Return (X, Y) of the center of cell containing provided text 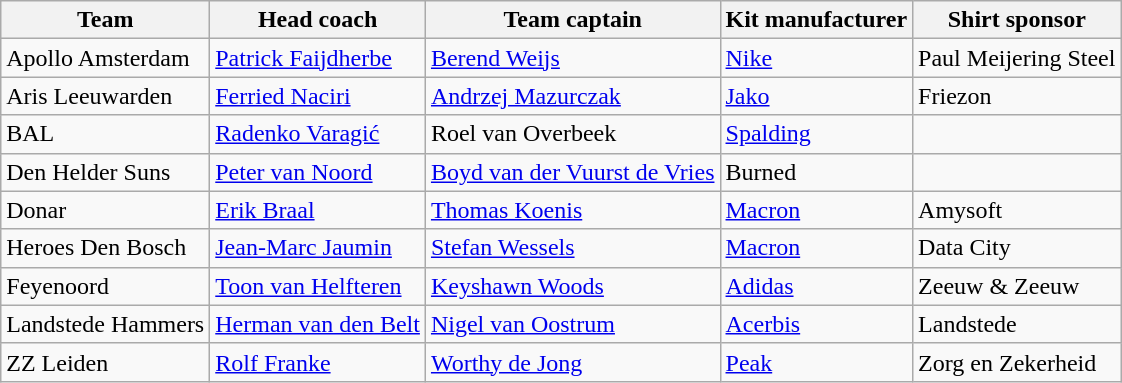
Rolf Franke (318, 362)
Paul Meijering Steel (1017, 58)
Herman van den Belt (318, 324)
ZZ Leiden (106, 362)
Landstede (1017, 324)
BAL (106, 134)
Nigel van Oostrum (572, 324)
Amysoft (1017, 210)
Patrick Faijdherbe (318, 58)
Andrzej Mazurczak (572, 96)
Toon van Helfteren (318, 286)
Landstede Hammers (106, 324)
Shirt sponsor (1017, 20)
Team (106, 20)
Boyd van der Vuurst de Vries (572, 172)
Ferried Naciri (318, 96)
Zeeuw & Zeeuw (1017, 286)
Roel van Overbeek (572, 134)
Peak (816, 362)
Erik Braal (318, 210)
Jean-Marc Jaumin (318, 248)
Jako (816, 96)
Den Helder Suns (106, 172)
Heroes Den Bosch (106, 248)
Stefan Wessels (572, 248)
Radenko Varagić (318, 134)
Friezon (1017, 96)
Thomas Koenis (572, 210)
Kit manufacturer (816, 20)
Apollo Amsterdam (106, 58)
Zorg en Zekerheid (1017, 362)
Donar (106, 210)
Berend Weijs (572, 58)
Spalding (816, 134)
Aris Leeuwarden (106, 96)
Nike (816, 58)
Peter van Noord (318, 172)
Worthy de Jong (572, 362)
Feyenoord (106, 286)
Team captain (572, 20)
Adidas (816, 286)
Keyshawn Woods (572, 286)
Acerbis (816, 324)
Burned (816, 172)
Head coach (318, 20)
Data City (1017, 248)
